Return (X, Y) of the center of cell containing provided text 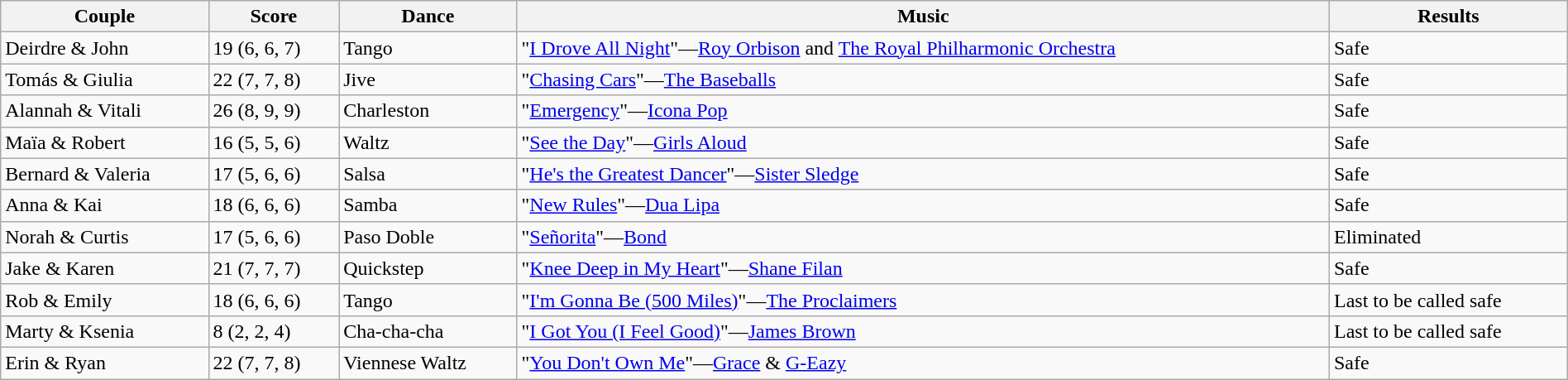
Jake & Karen (104, 268)
Paso Doble (428, 237)
"See the Day"—Girls Aloud (923, 142)
Eliminated (1448, 237)
Waltz (428, 142)
Samba (428, 205)
8 (2, 2, 4) (274, 331)
Dance (428, 17)
"I Got You (I Feel Good)"—James Brown (923, 331)
Tomás & Giulia (104, 79)
Anna & Kai (104, 205)
26 (8, 9, 9) (274, 111)
Music (923, 17)
Maïa & Robert (104, 142)
Bernard & Valeria (104, 174)
"You Don't Own Me"—Grace & G-Eazy (923, 363)
Deirdre & John (104, 48)
Norah & Curtis (104, 237)
"He's the Greatest Dancer"—Sister Sledge (923, 174)
Rob & Emily (104, 300)
"Señorita"—Bond (923, 237)
"Knee Deep in My Heart"—Shane Filan (923, 268)
Alannah & Vitali (104, 111)
Couple (104, 17)
"New Rules"—Dua Lipa (923, 205)
"Chasing Cars"—The Baseballs (923, 79)
Score (274, 17)
Salsa (428, 174)
Viennese Waltz (428, 363)
Cha-cha-cha (428, 331)
Results (1448, 17)
Erin & Ryan (104, 363)
21 (7, 7, 7) (274, 268)
Marty & Ksenia (104, 331)
Charleston (428, 111)
Quickstep (428, 268)
19 (6, 6, 7) (274, 48)
Jive (428, 79)
16 (5, 5, 6) (274, 142)
"Emergency"—Icona Pop (923, 111)
"I'm Gonna Be (500 Miles)"—The Proclaimers (923, 300)
"I Drove All Night"—Roy Orbison and The Royal Philharmonic Orchestra (923, 48)
